From the cell containing the given text, extract its center point as (x, y) coordinate. 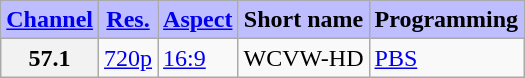
Programming (446, 20)
Channel (50, 20)
PBS (446, 58)
Res. (128, 20)
WCVW-HD (304, 58)
720p (128, 58)
Short name (304, 20)
16:9 (198, 58)
57.1 (50, 58)
Aspect (198, 20)
